Return (X, Y) of the center of cell containing provided text 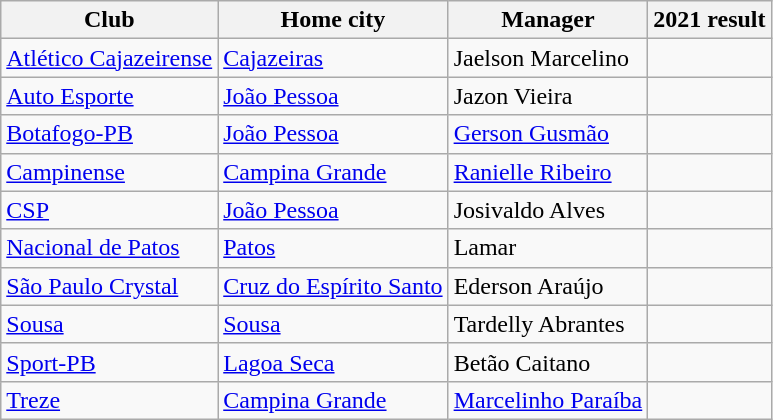
Manager (548, 20)
Ederson Araújo (548, 286)
Tardelly Abrantes (548, 324)
Auto Esporte (110, 96)
Josivaldo Alves (548, 210)
Jaelson Marcelino (548, 58)
Atlético Cajazeirense (110, 58)
Cajazeiras (333, 58)
Botafogo-PB (110, 134)
Lagoa Seca (333, 362)
Nacional de Patos (110, 248)
Gerson Gusmão (548, 134)
Marcelinho Paraíba (548, 400)
São Paulo Crystal (110, 286)
Lamar (548, 248)
2021 result (710, 20)
Ranielle Ribeiro (548, 172)
Club (110, 20)
Betão Caitano (548, 362)
Cruz do Espírito Santo (333, 286)
Jazon Vieira (548, 96)
Patos (333, 248)
CSP (110, 210)
Sport-PB (110, 362)
Treze (110, 400)
Campinense (110, 172)
Home city (333, 20)
